For the text-containing cell, return its midpoint in [x, y] coordinate format. 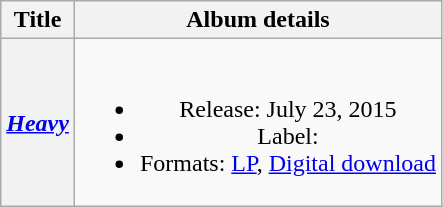
Title [38, 20]
Album details [258, 20]
Heavy [38, 122]
Release: July 23, 2015Label: Formats: LP, Digital download [258, 122]
